Return (X, Y) of the center of cell containing provided text 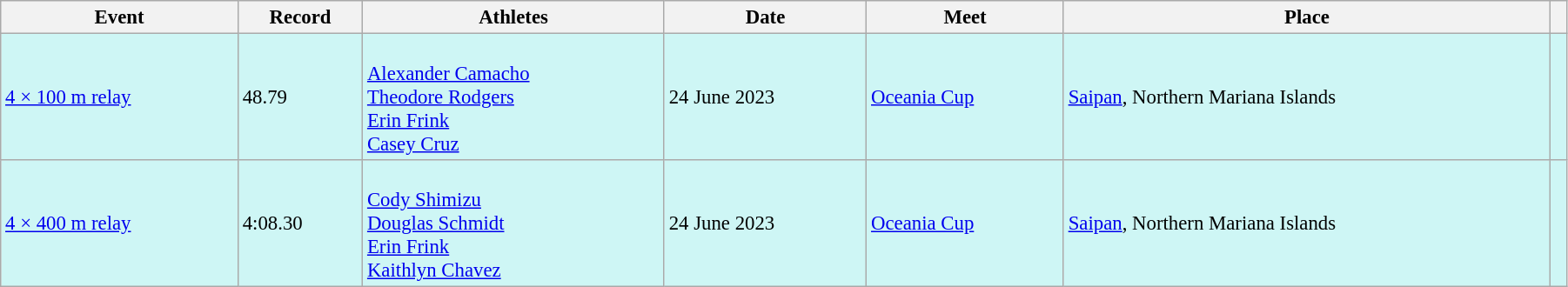
Athletes (513, 17)
4 × 400 m relay (120, 224)
Event (120, 17)
Place (1307, 17)
Meet (966, 17)
4 × 100 m relay (120, 97)
Date (765, 17)
48.79 (299, 97)
4:08.30 (299, 224)
Cody ShimizuDouglas SchmidtErin FrinkKaithlyn Chavez (513, 224)
Alexander CamachoTheodore RodgersErin FrinkCasey Cruz (513, 97)
Record (299, 17)
